Pinpoint the cell where the given text exists, returning its (X, Y) midpoint coordinate. 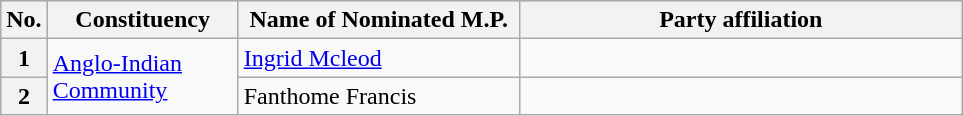
1 (24, 58)
No. (24, 20)
Anglo-Indian Community (142, 77)
Party affiliation (740, 20)
Fanthome Francis (378, 96)
2 (24, 96)
Name of Nominated M.P. (378, 20)
Constituency (142, 20)
Ingrid Mcleod (378, 58)
